For the text-containing cell, return its midpoint in [X, Y] coordinate format. 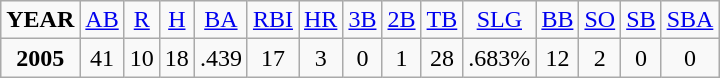
3 [320, 58]
41 [102, 58]
TB [442, 20]
SB [641, 20]
28 [442, 58]
H [176, 20]
2 [600, 58]
SLG [500, 20]
BB [558, 20]
.439 [220, 58]
2005 [40, 58]
AB [102, 20]
SBA [690, 20]
3B [362, 20]
SO [600, 20]
10 [142, 58]
18 [176, 58]
17 [272, 58]
YEAR [40, 20]
HR [320, 20]
.683% [500, 58]
RBI [272, 20]
12 [558, 58]
1 [402, 58]
BA [220, 20]
2B [402, 20]
R [142, 20]
